Extract the [x, y] coordinate from the center of the cell holding the provided text.  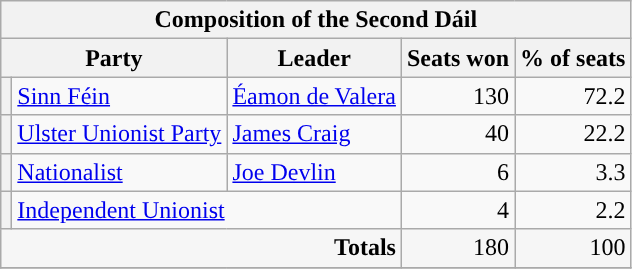
6 [458, 172]
% of seats [573, 58]
2.2 [573, 210]
72.2 [573, 96]
40 [458, 134]
130 [458, 96]
180 [458, 248]
Independent Unionist [207, 210]
Éamon de Valera [314, 96]
James Craig [314, 134]
Totals [202, 248]
Sinn Féin [120, 96]
Joe Devlin [314, 172]
Ulster Unionist Party [120, 134]
4 [458, 210]
3.3 [573, 172]
Leader [314, 58]
Nationalist [120, 172]
Party [114, 58]
22.2 [573, 134]
Composition of the Second Dáil [316, 20]
Seats won [458, 58]
100 [573, 248]
